Return the [X, Y] coordinate for the center point of the cell that contains the specified text.  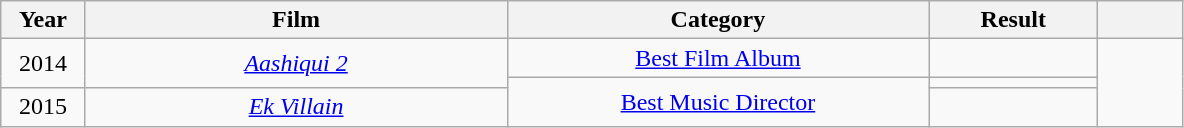
2015 [43, 107]
Year [43, 20]
2014 [43, 64]
Film [296, 20]
Best Music Director [718, 102]
Best Film Album [718, 58]
Category [718, 20]
Result [1014, 20]
Aashiqui 2 [296, 64]
Ek Villain [296, 107]
